Pinpoint the cell where the given text exists, returning its (X, Y) midpoint coordinate. 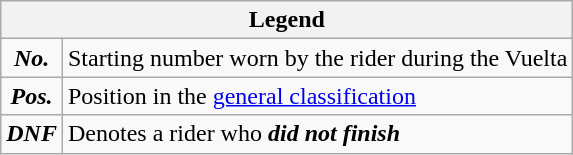
Position in the general classification (317, 96)
No. (32, 58)
Denotes a rider who did not finish (317, 134)
Legend (287, 20)
Pos. (32, 96)
Starting number worn by the rider during the Vuelta (317, 58)
DNF (32, 134)
